Return the (X, Y) coordinate for the center point of the cell that contains the specified text.  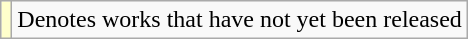
Denotes works that have not yet been released (240, 20)
